Provide the (x, y) coordinate of the cell's center where the given text is located.  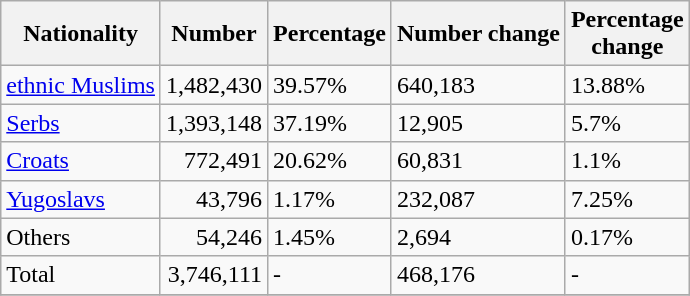
Percentage change (627, 34)
1,482,430 (214, 85)
Serbs (81, 123)
43,796 (214, 199)
Nationality (81, 34)
1.17% (330, 199)
60,831 (478, 161)
Croats (81, 161)
0.17% (627, 237)
54,246 (214, 237)
1.1% (627, 161)
Number (214, 34)
39.57% (330, 85)
13.88% (627, 85)
468,176 (478, 275)
232,087 (478, 199)
772,491 (214, 161)
Yugoslavs (81, 199)
5.7% (627, 123)
640,183 (478, 85)
3,746,111 (214, 275)
Number change (478, 34)
1,393,148 (214, 123)
ethnic Muslims (81, 85)
2,694 (478, 237)
1.45% (330, 237)
7.25% (627, 199)
Others (81, 237)
Total (81, 275)
12,905 (478, 123)
Percentage (330, 34)
20.62% (330, 161)
37.19% (330, 123)
